Extract the [X, Y] coordinate from the center of the cell holding the provided text.  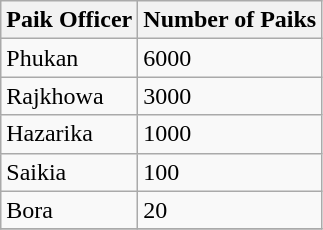
100 [230, 172]
1000 [230, 134]
Rajkhowa [70, 96]
6000 [230, 58]
Paik Officer [70, 20]
Hazarika [70, 134]
20 [230, 210]
Phukan [70, 58]
3000 [230, 96]
Number of Paiks [230, 20]
Saikia [70, 172]
Bora [70, 210]
